Scan for the cell matching the given text and deliver its (x, y) coordinate at center. 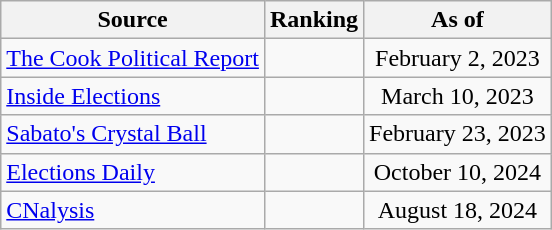
As of (458, 20)
CNalysis (133, 210)
March 10, 2023 (458, 96)
Ranking (314, 20)
Inside Elections (133, 96)
August 18, 2024 (458, 210)
February 23, 2023 (458, 134)
October 10, 2024 (458, 172)
The Cook Political Report (133, 58)
Sabato's Crystal Ball (133, 134)
Elections Daily (133, 172)
February 2, 2023 (458, 58)
Source (133, 20)
